For the text-containing cell, return its midpoint in (X, Y) coordinate format. 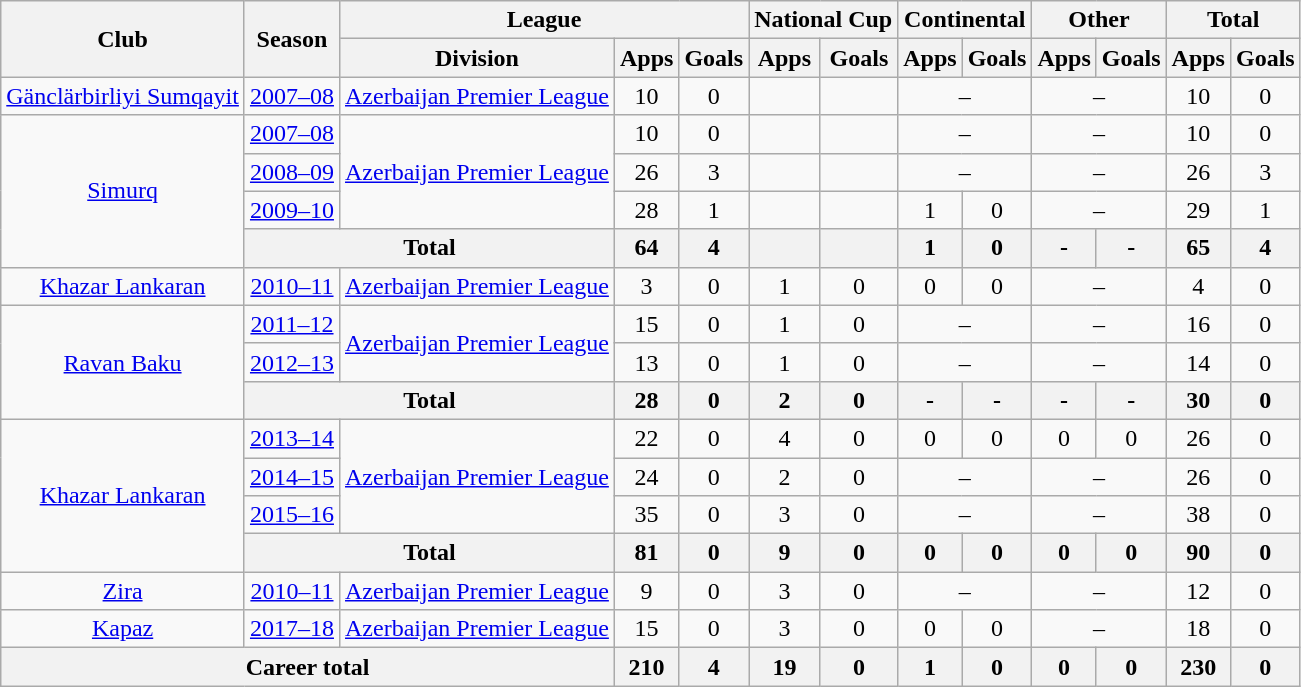
64 (646, 248)
81 (646, 553)
65 (1198, 248)
18 (1198, 629)
Club (123, 39)
13 (646, 362)
24 (646, 477)
30 (1198, 400)
2011–12 (292, 324)
National Cup (824, 20)
League (544, 20)
Ravan Baku (123, 362)
2009–10 (292, 210)
Zira (123, 591)
2017–18 (292, 629)
230 (1198, 667)
2012–13 (292, 362)
19 (785, 667)
Gänclärbirliyi Sumqayit (123, 96)
14 (1198, 362)
90 (1198, 553)
12 (1198, 591)
Simurq (123, 191)
2013–14 (292, 438)
Division (476, 58)
2008–09 (292, 172)
35 (646, 515)
38 (1198, 515)
16 (1198, 324)
Kapaz (123, 629)
210 (646, 667)
22 (646, 438)
Season (292, 39)
Career total (308, 667)
29 (1198, 210)
Continental (965, 20)
Other (1099, 20)
2015–16 (292, 515)
2014–15 (292, 477)
